Determine the (X, Y) coordinate at the center of the cell enclosing the given text.  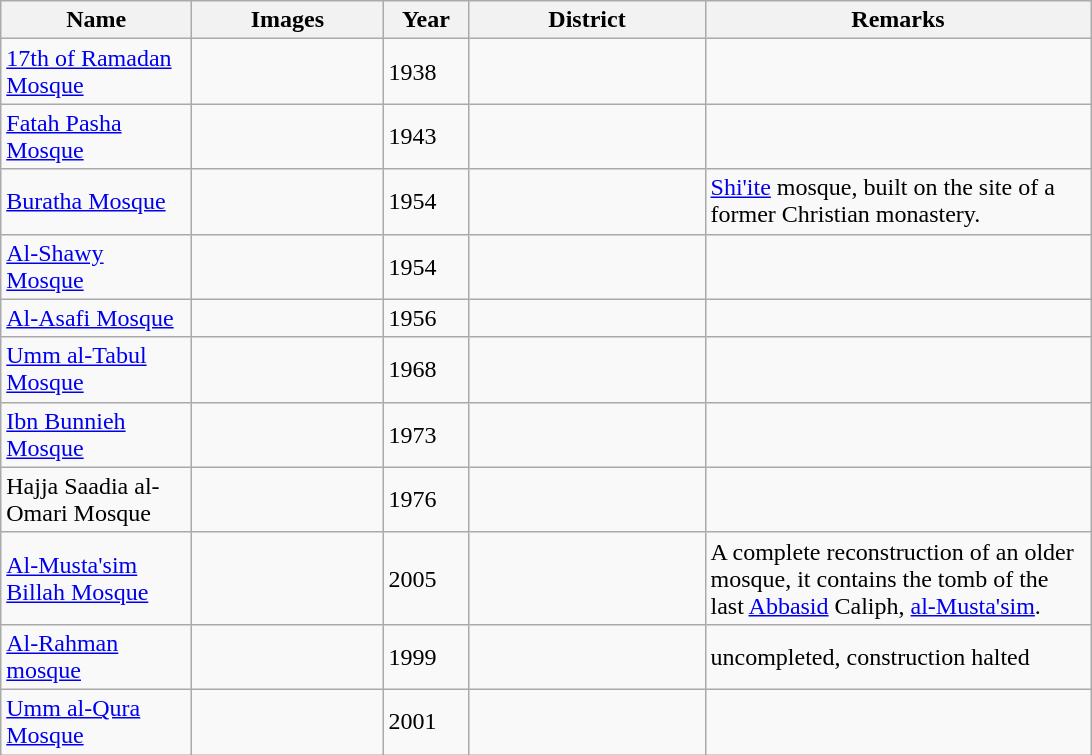
A complete reconstruction of an older mosque, it contains the tomb of the last Abbasid Caliph, al-Musta'sim. (898, 578)
1999 (426, 656)
1938 (426, 72)
Remarks (898, 20)
Ibn Bunnieh Mosque (96, 434)
2005 (426, 578)
Buratha Mosque (96, 202)
Hajja Saadia al-Omari Mosque (96, 500)
District (587, 20)
Name (96, 20)
Fatah Pasha Mosque (96, 136)
Umm al-Tabul Mosque (96, 370)
Images (288, 20)
Year (426, 20)
uncompleted, construction halted (898, 656)
1973 (426, 434)
2001 (426, 722)
Shi'ite mosque, built on the site of a former Christian monastery. (898, 202)
1956 (426, 318)
Al-Rahman mosque (96, 656)
Al-Asafi Mosque (96, 318)
Umm al-Qura Mosque (96, 722)
1943 (426, 136)
17th of Ramadan Mosque (96, 72)
Al-Shawy Mosque (96, 266)
1968 (426, 370)
Al-Musta'sim Billah Mosque (96, 578)
1976 (426, 500)
